Identify which cell holds the provided text, then report its [x, y] central coordinate. 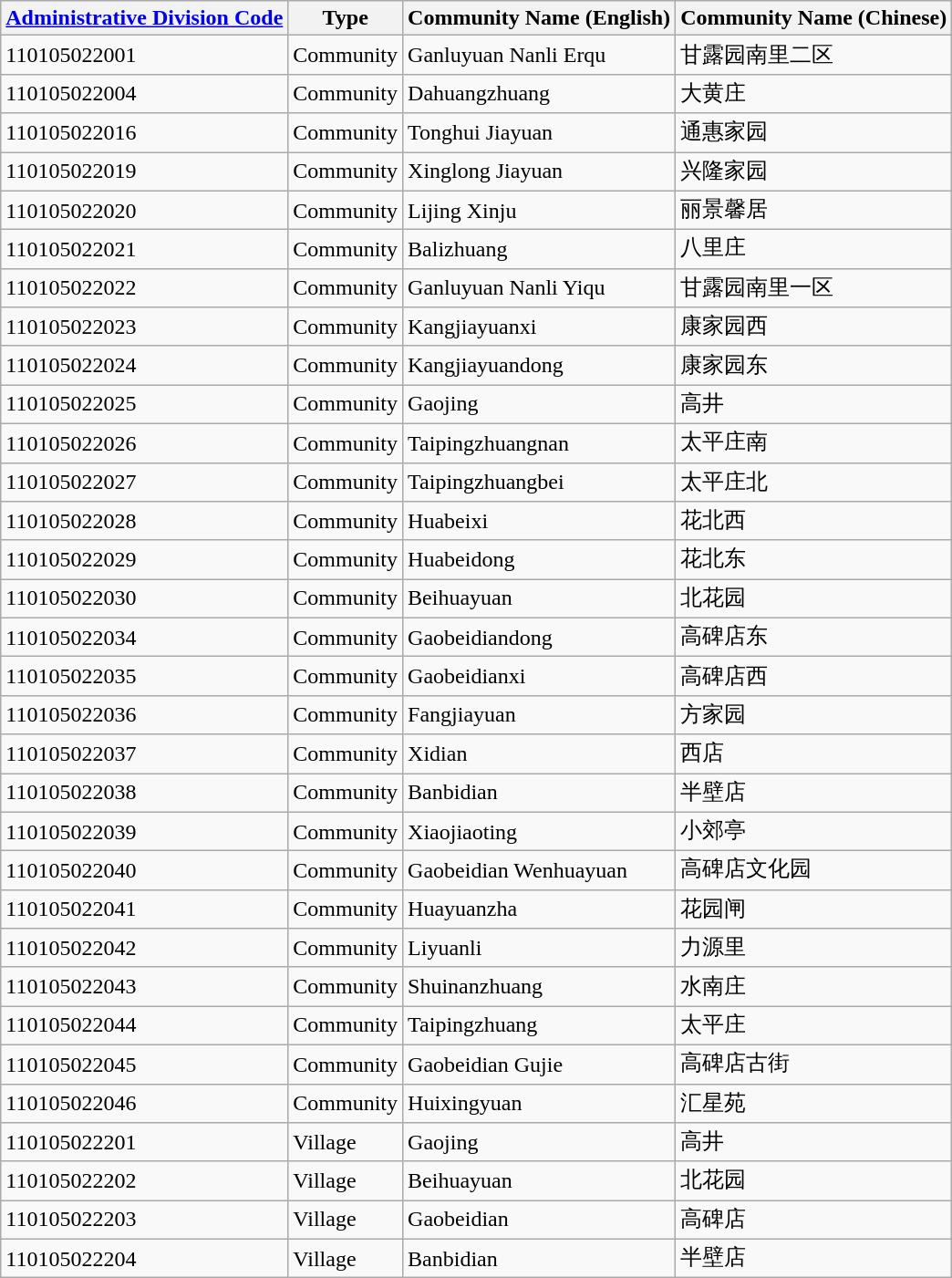
110105022024 [144, 365]
Community Name (Chinese) [813, 18]
110105022023 [144, 327]
110105022016 [144, 133]
110105022201 [144, 1142]
110105022029 [144, 560]
高碑店文化园 [813, 870]
大黄庄 [813, 93]
Community Name (English) [540, 18]
110105022203 [144, 1221]
Gaobeidian Gujie [540, 1064]
Shuinanzhuang [540, 987]
Xiaojiaoting [540, 832]
Tonghui Jiayuan [540, 133]
Liyuanli [540, 949]
方家园 [813, 715]
110105022001 [144, 55]
高碑店 [813, 1221]
110105022035 [144, 677]
110105022019 [144, 171]
甘露园南里二区 [813, 55]
110105022026 [144, 443]
Xidian [540, 753]
110105022004 [144, 93]
Balizhuang [540, 250]
丽景馨居 [813, 210]
花北东 [813, 560]
Type [346, 18]
高碑店西 [813, 677]
太平庄南 [813, 443]
康家园东 [813, 365]
水南庄 [813, 987]
Administrative Division Code [144, 18]
Gaobeidian [540, 1221]
110105022202 [144, 1180]
Ganluyuan Nanli Erqu [540, 55]
通惠家园 [813, 133]
110105022040 [144, 870]
Taipingzhuangnan [540, 443]
110105022030 [144, 598]
Huixingyuan [540, 1104]
西店 [813, 753]
110105022021 [144, 250]
高碑店东 [813, 637]
Huayuanzha [540, 909]
Ganluyuan Nanli Yiqu [540, 288]
甘露园南里一区 [813, 288]
110105022039 [144, 832]
110105022020 [144, 210]
110105022043 [144, 987]
Gaobeidianxi [540, 677]
Kangjiayuanxi [540, 327]
110105022042 [144, 949]
Kangjiayuandong [540, 365]
110105022037 [144, 753]
110105022038 [144, 794]
110105022022 [144, 288]
花园闸 [813, 909]
Taipingzhuangbei [540, 482]
康家园西 [813, 327]
Fangjiayuan [540, 715]
Taipingzhuang [540, 1025]
110105022028 [144, 522]
110105022045 [144, 1064]
Dahuangzhuang [540, 93]
110105022036 [144, 715]
汇星苑 [813, 1104]
110105022034 [144, 637]
Xinglong Jiayuan [540, 171]
110105022046 [144, 1104]
110105022025 [144, 405]
110105022041 [144, 909]
高碑店古街 [813, 1064]
兴隆家园 [813, 171]
力源里 [813, 949]
Gaobeidian Wenhuayuan [540, 870]
110105022044 [144, 1025]
Huabeixi [540, 522]
花北西 [813, 522]
Lijing Xinju [540, 210]
太平庄北 [813, 482]
太平庄 [813, 1025]
110105022027 [144, 482]
小郊亭 [813, 832]
八里庄 [813, 250]
110105022204 [144, 1259]
Gaobeidiandong [540, 637]
Huabeidong [540, 560]
